Scan for the cell matching the given text and deliver its [X, Y] coordinate at center. 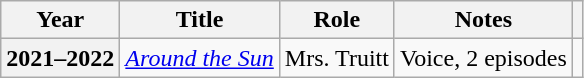
Voice, 2 episodes [483, 58]
Around the Sun [200, 58]
Year [60, 20]
Role [336, 20]
2021–2022 [60, 58]
Notes [483, 20]
Title [200, 20]
Mrs. Truitt [336, 58]
